Search for the cell housing the specified text and yield its [X, Y] center coordinate. 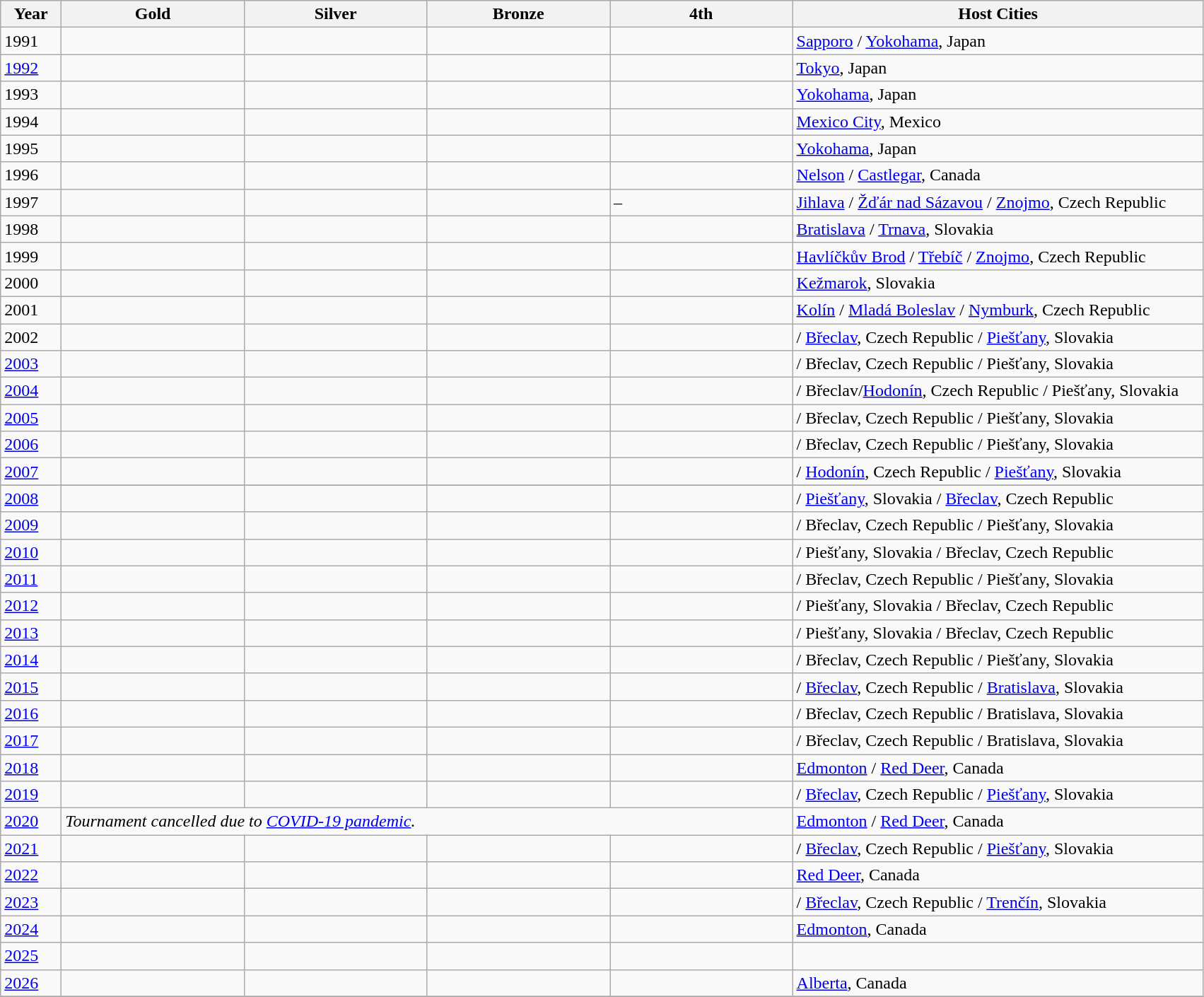
Kolín / Mladá Boleslav / Nymburk, Czech Republic [998, 310]
2003 [31, 364]
2017 [31, 740]
1995 [31, 148]
1999 [31, 256]
Mexico City, Mexico [998, 122]
2006 [31, 445]
Tournament cancelled due to COVID-19 pandemic. [427, 822]
2007 [31, 472]
2016 [31, 713]
Edmonton, Canada [998, 929]
Tokyo, Japan [998, 68]
Gold [153, 14]
Host Cities [998, 14]
1994 [31, 122]
Kežmarok, Slovakia [998, 283]
Jihlava / Žďár nad Sázavou / Znojmo, Czech Republic [998, 202]
Nelson / Castlegar, Canada [998, 175]
2026 [31, 983]
2015 [31, 687]
2025 [31, 956]
2004 [31, 391]
2024 [31, 929]
Sapporo / Yokohama, Japan [998, 41]
2020 [31, 822]
2023 [31, 902]
2005 [31, 418]
2000 [31, 283]
Bronze [519, 14]
2009 [31, 525]
/ Břeclav, Czech Republic / Trenčín, Slovakia [998, 902]
1993 [31, 95]
1992 [31, 68]
– [701, 202]
/ Hodonín, Czech Republic / Piešťany, Slovakia [998, 472]
1997 [31, 202]
Silver [335, 14]
1998 [31, 229]
2013 [31, 633]
Year [31, 14]
2002 [31, 337]
Bratislava / Trnava, Slovakia [998, 229]
2019 [31, 795]
2011 [31, 579]
2001 [31, 310]
1991 [31, 41]
2022 [31, 875]
1996 [31, 175]
2014 [31, 660]
2012 [31, 606]
/ Břeclav/Hodonín, Czech Republic / Piešťany, Slovakia [998, 391]
2018 [31, 767]
Red Deer, Canada [998, 875]
2010 [31, 552]
Havlíčkův Brod / Třebíč / Znojmo, Czech Republic [998, 256]
4th [701, 14]
Alberta, Canada [998, 983]
2021 [31, 849]
2008 [31, 498]
